Extract the (x, y) coordinate from the center of the cell holding the provided text.  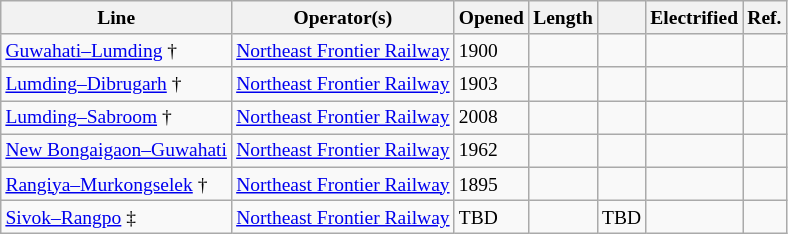
Operator(s) (344, 18)
Ref. (764, 18)
1900 (491, 50)
Lumding–Dibrugarh † (116, 84)
Sivok–Rangpo ‡ (116, 216)
Rangiya–Murkongselek † (116, 184)
1895 (491, 184)
Lumding–Sabroom † (116, 118)
1962 (491, 150)
2008 (491, 118)
New Bongaigaon–Guwahati (116, 150)
Length (562, 18)
Guwahati–Lumding † (116, 50)
Opened (491, 18)
Electrified (694, 18)
Line (116, 18)
1903 (491, 84)
